Detect which cell encompasses the target text, then output its [x, y] center coordinate. 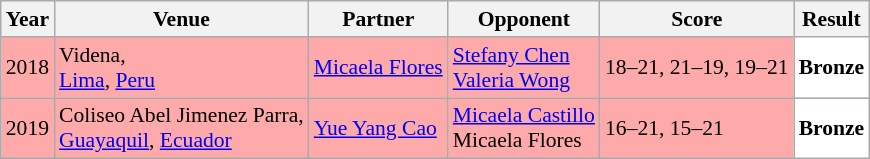
Result [832, 19]
16–21, 15–21 [697, 128]
Year [28, 19]
Partner [378, 19]
Yue Yang Cao [378, 128]
Micaela Flores [378, 68]
Score [697, 19]
Stefany Chen Valeria Wong [524, 68]
Coliseo Abel Jimenez Parra,Guayaquil, Ecuador [182, 128]
2018 [28, 68]
Opponent [524, 19]
Micaela Castillo Micaela Flores [524, 128]
Venue [182, 19]
18–21, 21–19, 19–21 [697, 68]
Videna,Lima, Peru [182, 68]
2019 [28, 128]
